Provide the (X, Y) coordinate of the cell's center where the given text is located.  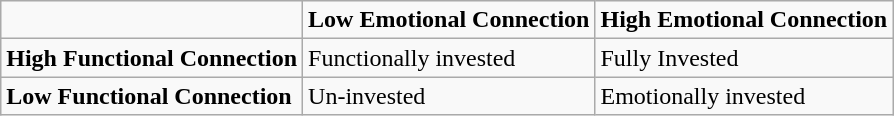
Un-invested (449, 96)
Low Functional Connection (152, 96)
High Functional Connection (152, 58)
High Emotional Connection (744, 20)
Low Emotional Connection (449, 20)
Fully Invested (744, 58)
Emotionally invested (744, 96)
Functionally invested (449, 58)
